For the text-containing cell, return its midpoint in [X, Y] coordinate format. 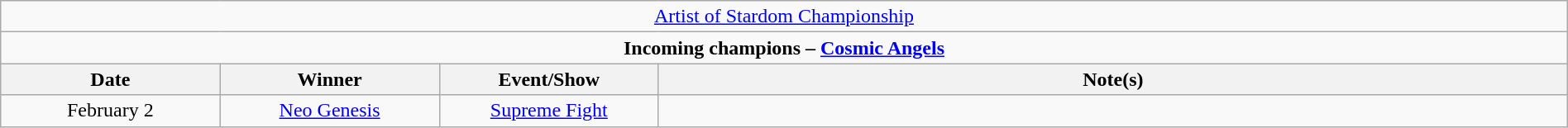
Note(s) [1113, 79]
Winner [329, 79]
Artist of Stardom Championship [784, 17]
Date [111, 79]
Incoming champions – Cosmic Angels [784, 48]
Neo Genesis [329, 111]
February 2 [111, 111]
Supreme Fight [549, 111]
Event/Show [549, 79]
